Pinpoint the cell where the given text exists, returning its [x, y] midpoint coordinate. 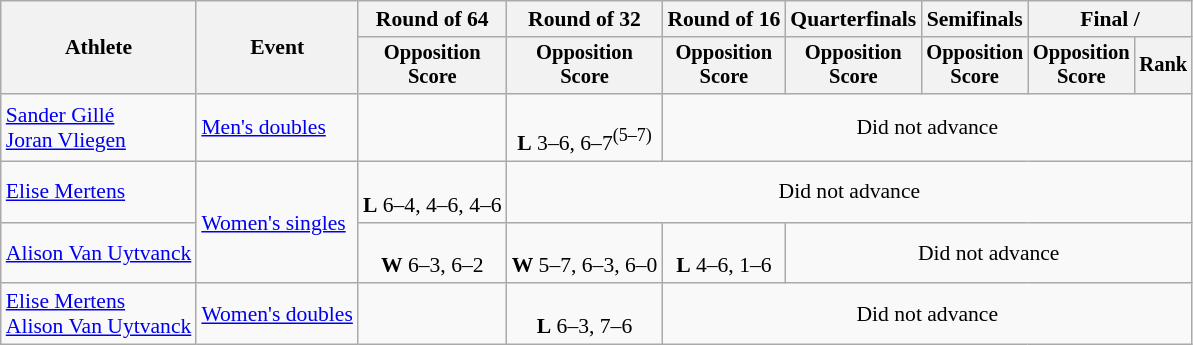
Final / [1110, 19]
Athlete [99, 48]
Round of 64 [432, 19]
L 4–6, 1–6 [724, 252]
Round of 32 [585, 19]
Men's doubles [277, 128]
Semifinals [974, 19]
Round of 16 [724, 19]
Elise Mertens [99, 192]
L 6–4, 4–6, 4–6 [432, 192]
Sander GilléJoran Vliegen [99, 128]
Quarterfinals [853, 19]
Women's doubles [277, 314]
W 6–3, 6–2 [432, 252]
Alison Van Uytvanck [99, 252]
L 6–3, 7–6 [585, 314]
Women's singles [277, 222]
Event [277, 48]
L 3–6, 6–7(5–7) [585, 128]
W 5–7, 6–3, 6–0 [585, 252]
Elise MertensAlison Van Uytvanck [99, 314]
Rank [1164, 66]
